Locate the cell with the specified text and output its [x, y] center coordinate. 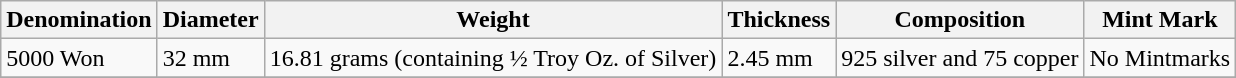
2.45 mm [779, 58]
No Mintmarks [1160, 58]
5000 Won [79, 58]
925 silver and 75 copper [960, 58]
32 mm [210, 58]
Thickness [779, 20]
Weight [493, 20]
16.81 grams (containing ½ Troy Oz. of Silver) [493, 58]
Mint Mark [1160, 20]
Denomination [79, 20]
Composition [960, 20]
Diameter [210, 20]
